Determine the (X, Y) coordinate at the center of the cell enclosing the given text.  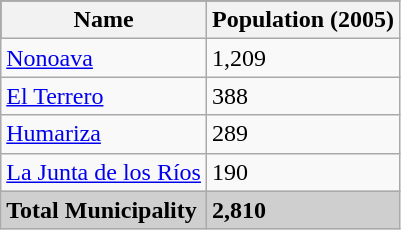
Name (104, 20)
190 (302, 172)
Nonoava (104, 58)
La Junta de los Ríos (104, 172)
Total Municipality (104, 210)
1,209 (302, 58)
El Terrero (104, 96)
2,810 (302, 210)
289 (302, 134)
388 (302, 96)
Population (2005) (302, 20)
Humariza (104, 134)
